Scan for the cell matching the given text and deliver its (X, Y) coordinate at center. 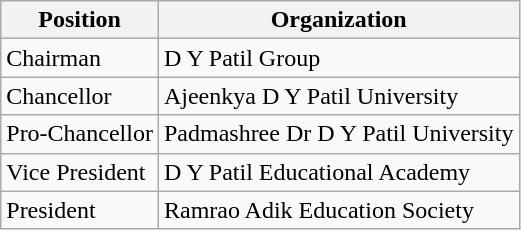
Position (80, 20)
Ramrao Adik Education Society (338, 210)
Padmashree Dr D Y Patil University (338, 134)
Vice President (80, 172)
Organization (338, 20)
Ajeenkya D Y Patil University (338, 96)
D Y Patil Group (338, 58)
Pro-Chancellor (80, 134)
D Y Patil Educational Academy (338, 172)
Chairman (80, 58)
President (80, 210)
Chancellor (80, 96)
